Provide the (X, Y) coordinate of the cell's center where the given text is located.  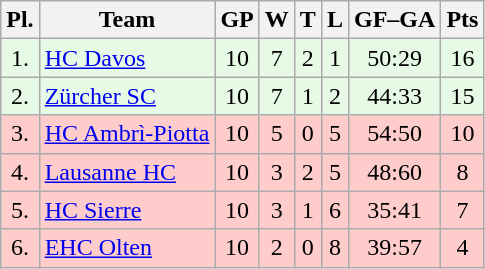
Lausanne HC (127, 172)
35:41 (394, 210)
L (334, 20)
Pl. (20, 20)
W (276, 20)
Team (127, 20)
15 (462, 96)
3. (20, 134)
Pts (462, 20)
HC Ambrì-Piotta (127, 134)
GP (237, 20)
HC Davos (127, 58)
5. (20, 210)
Zürcher SC (127, 96)
39:57 (394, 248)
16 (462, 58)
48:60 (394, 172)
HC Sierre (127, 210)
54:50 (394, 134)
GF–GA (394, 20)
4 (462, 248)
EHC Olten (127, 248)
6 (334, 210)
2. (20, 96)
6. (20, 248)
T (308, 20)
44:33 (394, 96)
1. (20, 58)
4. (20, 172)
50:29 (394, 58)
